Pinpoint the cell where the given text exists, returning its (X, Y) midpoint coordinate. 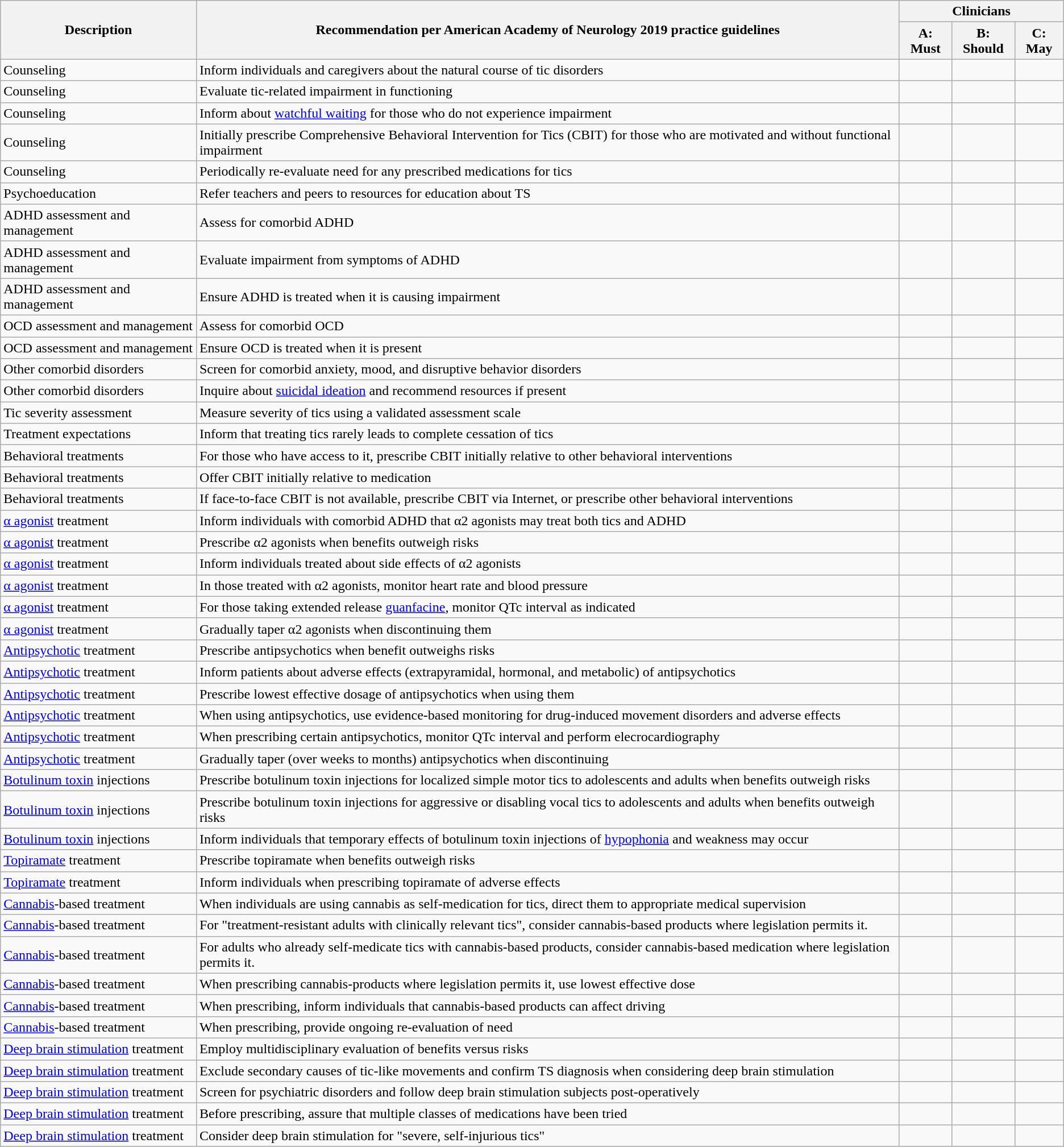
Inquire about suicidal ideation and recommend resources if present (548, 391)
Prescribe lowest effective dosage of antipsychotics when using them (548, 694)
Inform about watchful waiting for those who do not experience impairment (548, 113)
Inform individuals with comorbid ADHD that α2 agonists may treat both tics and ADHD (548, 521)
When prescribing, inform individuals that cannabis-based products can affect driving (548, 1005)
Treatment expectations (99, 434)
Screen for comorbid anxiety, mood, and disruptive behavior disorders (548, 369)
Assess for comorbid OCD (548, 326)
When prescribing certain antipsychotics, monitor QTc interval and perform elecrocardiography (548, 737)
In those treated with α2 agonists, monitor heart rate and blood pressure (548, 585)
Recommendation per American Academy of Neurology 2019 practice guidelines (548, 30)
Tic severity assessment (99, 413)
Description (99, 30)
Prescribe botulinum toxin injections for aggressive or disabling vocal tics to adolescents and adults when benefits outweigh risks (548, 809)
If face-to-face CBIT is not available, prescribe CBIT via Internet, or prescribe other behavioral interventions (548, 499)
Inform individuals treated about side effects of α2 agonists (548, 564)
Gradually taper α2 agonists when discontinuing them (548, 629)
Refer teachers and peers to resources for education about TS (548, 193)
Employ multidisciplinary evaluation of benefits versus risks (548, 1049)
For adults who already self-medicate tics with cannabis-based products, consider cannabis-based medication where legislation permits it. (548, 955)
Assess for comorbid ADHD (548, 223)
Inform individuals when prescribing topiramate of adverse effects (548, 882)
Before prescribing, assure that multiple classes of medications have been tried (548, 1114)
Clinicians (981, 11)
Gradually taper (over weeks to months) antipsychotics when discontinuing (548, 759)
A: Must (925, 41)
When prescribing, provide ongoing re-evaluation of need (548, 1027)
Inform that treating tics rarely leads to complete cessation of tics (548, 434)
Initially prescribe Comprehensive Behavioral Intervention for Tics (CBIT) for those who are motivated and without functional impairment (548, 142)
Inform patients about adverse effects (extrapyramidal, hormonal, and metabolic) of antipsychotics (548, 672)
For "treatment-resistant adults with clinically relevant tics", consider cannabis-based products where legislation permits it. (548, 925)
Exclude secondary causes of tic-like movements and confirm TS diagnosis when considering deep brain stimulation (548, 1070)
Inform individuals that temporary effects of botulinum toxin injections of hypophonia and weakness may occur (548, 839)
Prescribe antipsychotics when benefit outweighs risks (548, 650)
Offer CBIT initially relative to medication (548, 477)
For those taking extended release guanfacine, monitor QTc interval as indicated (548, 607)
Evaluate tic-related impairment in functioning (548, 92)
C: May (1039, 41)
Periodically re-evaluate need for any prescribed medications for tics (548, 172)
When using antipsychotics, use evidence-based monitoring for drug-induced movement disorders and adverse effects (548, 716)
Ensure ADHD is treated when it is causing impairment (548, 297)
Prescribe botulinum toxin injections for localized simple motor tics to adolescents and adults when benefits outweigh risks (548, 780)
Prescribe α2 agonists when benefits outweigh risks (548, 542)
Measure severity of tics using a validated assessment scale (548, 413)
Psychoeducation (99, 193)
Evaluate impairment from symptoms of ADHD (548, 259)
When prescribing cannabis-products where legislation permits it, use lowest effective dose (548, 984)
Screen for psychiatric disorders and follow deep brain stimulation subjects post-operatively (548, 1092)
Ensure OCD is treated when it is present (548, 347)
When individuals are using cannabis as self-medication for tics, direct them to appropriate medical supervision (548, 904)
For those who have access to it, prescribe CBIT initially relative to other behavioral interventions (548, 456)
Consider deep brain stimulation for "severe, self-injurious tics" (548, 1136)
Prescribe topiramate when benefits outweigh risks (548, 861)
B: Should (983, 41)
Inform individuals and caregivers about the natural course of tic disorders (548, 70)
